Return the [x, y] coordinate for the center point of the cell that contains the specified text.  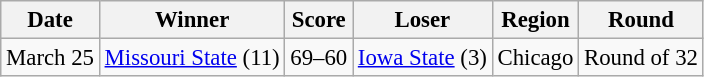
Winner [192, 20]
Loser [423, 20]
March 25 [50, 58]
Round of 32 [641, 58]
Region [536, 20]
Round [641, 20]
69–60 [319, 58]
Iowa State (3) [423, 58]
Date [50, 20]
Chicago [536, 58]
Missouri State (11) [192, 58]
Score [319, 20]
